For the text-containing cell, return its midpoint in [X, Y] coordinate format. 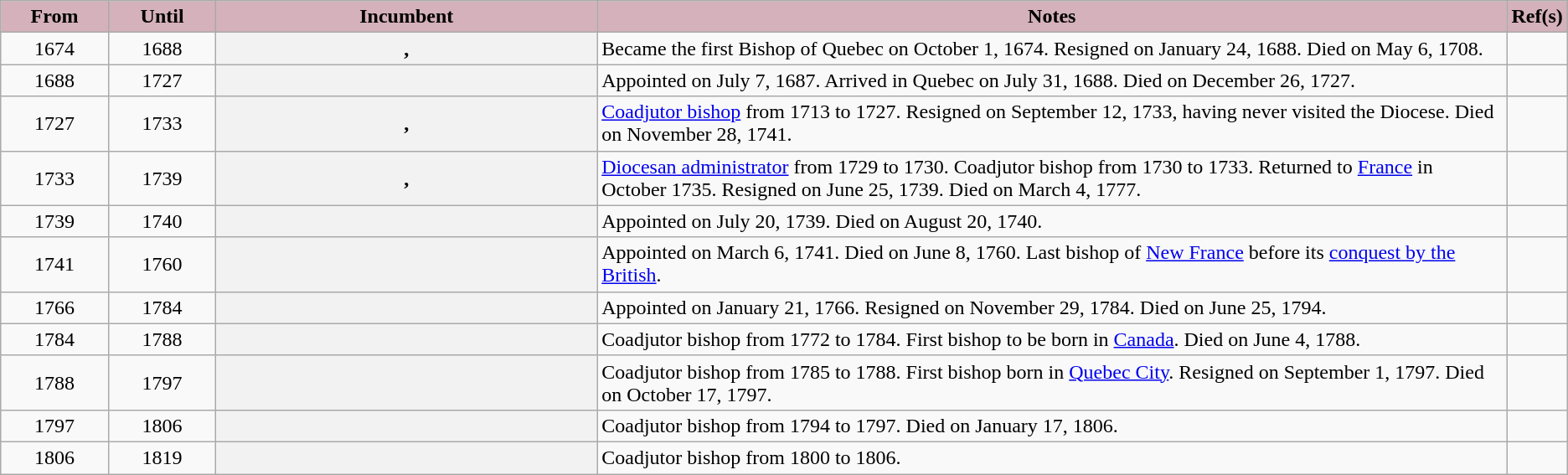
Appointed on July 7, 1687. Arrived in Quebec on July 31, 1688. Died on December 26, 1727. [1052, 80]
Coadjutor bishop from 1785 to 1788. First bishop born in Quebec City. Resigned on September 1, 1797. Died on October 17, 1797. [1052, 382]
Appointed on July 20, 1739. Died on August 20, 1740. [1052, 221]
Coadjutor bishop from 1794 to 1797. Died on January 17, 1806. [1052, 426]
1819 [162, 457]
Coadjutor bishop from 1713 to 1727. Resigned on September 12, 1733, having never visited the Diocese. Died on November 28, 1741. [1052, 124]
Notes [1052, 17]
Became the first Bishop of Quebec on October 1, 1674. Resigned on January 24, 1688. Died on May 6, 1708. [1052, 49]
Ref(s) [1537, 17]
Appointed on March 6, 1741. Died on June 8, 1760. Last bishop of New France before its conquest by the British. [1052, 265]
Incumbent [407, 17]
Until [162, 17]
Coadjutor bishop from 1800 to 1806. [1052, 457]
1760 [162, 265]
1766 [55, 307]
Appointed on January 21, 1766. Resigned on November 29, 1784. Died on June 25, 1794. [1052, 307]
From [55, 17]
Coadjutor bishop from 1772 to 1784. First bishop to be born in Canada. Died on June 4, 1788. [1052, 339]
1740 [162, 221]
1741 [55, 265]
1674 [55, 49]
